Determine the (x, y) coordinate at the center of the cell enclosing the given text.  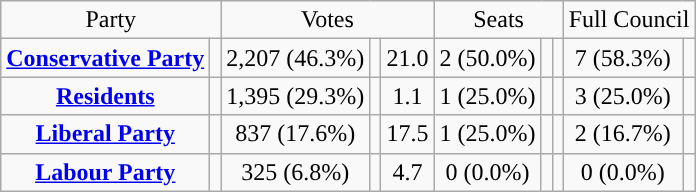
Residents (106, 96)
4.7 (408, 172)
17.5 (408, 134)
7 (58.3%) (622, 58)
3 (25.0%) (622, 96)
Conservative Party (106, 58)
1.1 (408, 96)
2 (50.0%) (488, 58)
325 (6.8%) (296, 172)
1,395 (29.3%) (296, 96)
2 (16.7%) (622, 134)
837 (17.6%) (296, 134)
21.0 (408, 58)
Liberal Party (106, 134)
Party (111, 20)
2,207 (46.3%) (296, 58)
Labour Party (106, 172)
Seats (498, 20)
Votes (328, 20)
Full Council (629, 20)
